Detect which cell encompasses the target text, then output its [x, y] center coordinate. 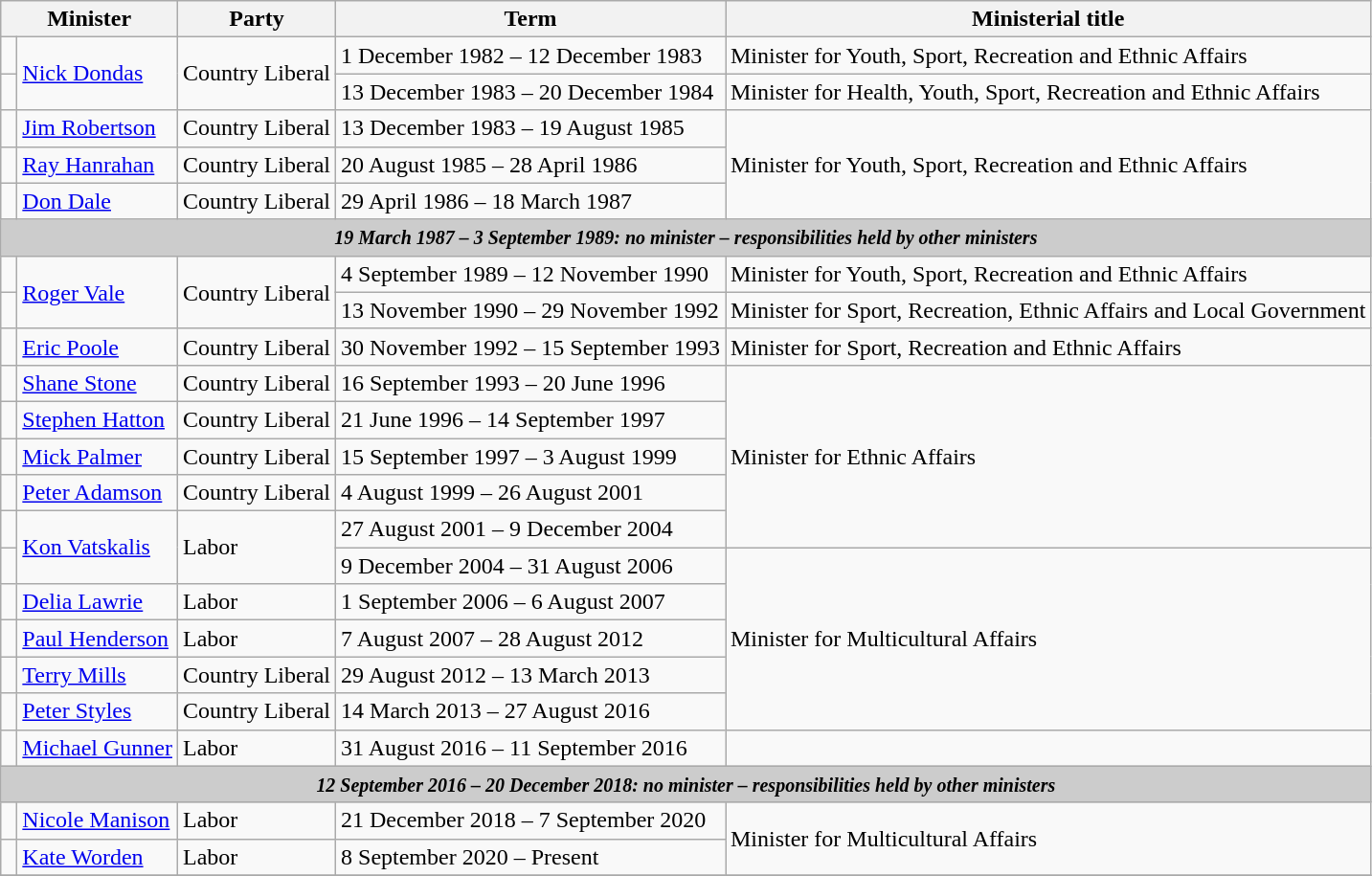
Minister for Health, Youth, Sport, Recreation and Ethnic Affairs [1048, 92]
19 March 1987 – 3 September 1989: no minister – responsibilities held by other ministers [686, 237]
Nicole Manison [98, 820]
Michael Gunner [98, 748]
Ray Hanrahan [98, 165]
1 September 2006 – 6 August 2007 [530, 602]
1 December 1982 – 12 December 1983 [530, 56]
13 December 1983 – 19 August 1985 [530, 128]
4 September 1989 – 12 November 1990 [530, 274]
16 September 1993 – 20 June 1996 [530, 383]
Stephen Hatton [98, 419]
Minister [90, 19]
8 September 2020 – Present [530, 857]
20 August 1985 – 28 April 1986 [530, 165]
Term [530, 19]
13 December 1983 – 20 December 1984 [530, 92]
Shane Stone [98, 383]
Paul Henderson [98, 639]
9 December 2004 – 31 August 2006 [530, 566]
31 August 2016 – 11 September 2016 [530, 748]
13 November 1990 – 29 November 1992 [530, 310]
14 March 2013 – 27 August 2016 [530, 711]
29 April 1986 – 18 March 1987 [530, 201]
Party [257, 19]
29 August 2012 – 13 March 2013 [530, 675]
15 September 1997 – 3 August 1999 [530, 457]
Minister for Ethnic Affairs [1048, 456]
Delia Lawrie [98, 602]
Minister for Sport, Recreation and Ethnic Affairs [1048, 347]
12 September 2016 – 20 December 2018: no minister – responsibilities held by other ministers [686, 784]
Peter Adamson [98, 493]
7 August 2007 – 28 August 2012 [530, 639]
Don Dale [98, 201]
27 August 2001 – 9 December 2004 [530, 529]
Roger Vale [98, 292]
Nick Dondas [98, 74]
30 November 1992 – 15 September 1993 [530, 347]
21 December 2018 – 7 September 2020 [530, 820]
4 August 1999 – 26 August 2001 [530, 493]
Kate Worden [98, 857]
Kon Vatskalis [98, 548]
Peter Styles [98, 711]
Mick Palmer [98, 457]
Minister for Sport, Recreation, Ethnic Affairs and Local Government [1048, 310]
Ministerial title [1048, 19]
21 June 1996 – 14 September 1997 [530, 419]
Terry Mills [98, 675]
Jim Robertson [98, 128]
Eric Poole [98, 347]
